Search for the cell housing the specified text and yield its (X, Y) center coordinate. 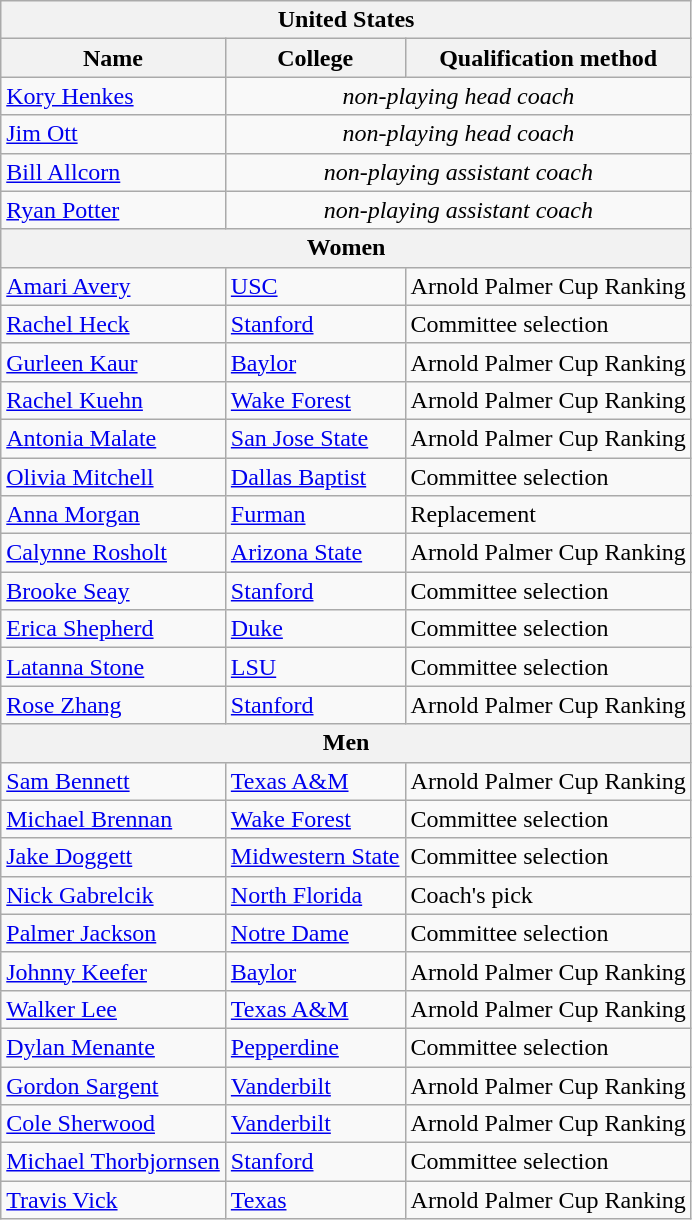
College (315, 58)
USC (315, 286)
Cole Sherwood (114, 1124)
Calynne Rosholt (114, 553)
Coach's pick (548, 895)
Women (346, 248)
San Jose State (315, 438)
Michael Brennan (114, 819)
Rachel Heck (114, 324)
Olivia Mitchell (114, 477)
Duke (315, 629)
Erica Shepherd (114, 629)
Sam Bennett (114, 781)
Johnny Keefer (114, 971)
Dallas Baptist (315, 477)
Latanna Stone (114, 667)
North Florida (315, 895)
Qualification method (548, 58)
Jake Doggett (114, 857)
Brooke Seay (114, 591)
Gordon Sargent (114, 1085)
Jim Ott (114, 134)
Midwestern State (315, 857)
Anna Morgan (114, 515)
Texas (315, 1200)
Ryan Potter (114, 210)
Palmer Jackson (114, 933)
Travis Vick (114, 1200)
Dylan Menante (114, 1047)
Pepperdine (315, 1047)
Arizona State (315, 553)
Rose Zhang (114, 705)
Men (346, 743)
Name (114, 58)
Bill Allcorn (114, 172)
Notre Dame (315, 933)
Rachel Kuehn (114, 400)
Amari Avery (114, 286)
United States (346, 20)
Replacement (548, 515)
Gurleen Kaur (114, 362)
Antonia Malate (114, 438)
Michael Thorbjornsen (114, 1162)
LSU (315, 667)
Kory Henkes (114, 96)
Nick Gabrelcik (114, 895)
Furman (315, 515)
Walker Lee (114, 1009)
